Determine the [X, Y] coordinate at the center of the cell enclosing the given text.  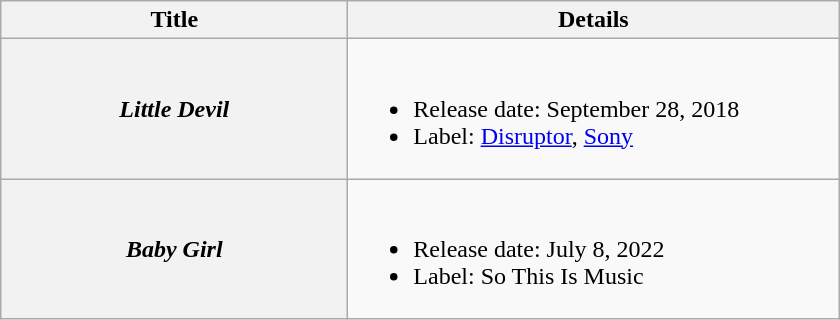
Little Devil [174, 109]
Baby Girl [174, 249]
Release date: July 8, 2022Label: So This Is Music [594, 249]
Release date: September 28, 2018Label: Disruptor, Sony [594, 109]
Details [594, 20]
Title [174, 20]
